Return (X, Y) of the center of cell containing provided text 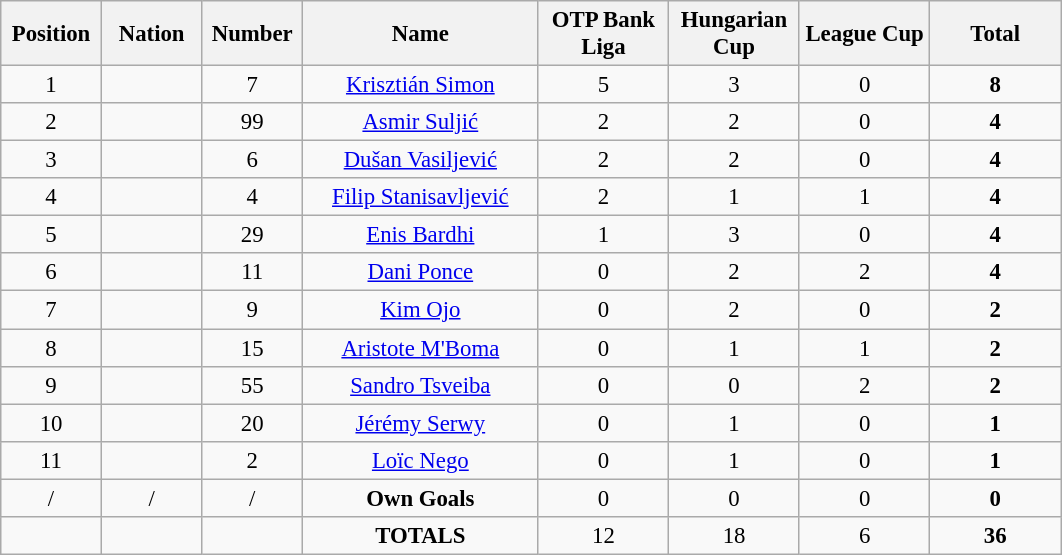
15 (252, 348)
12 (604, 536)
Nation (152, 34)
18 (734, 536)
TOTALS (421, 536)
Total (996, 34)
Sandro Tsveiba (421, 385)
Number (252, 34)
League Cup (864, 34)
10 (52, 423)
Name (421, 34)
Aristote M'Boma (421, 348)
Hungarian Cup (734, 34)
Dani Ponce (421, 273)
Position (52, 34)
Dušan Vasiljević (421, 160)
OTP Bank Liga (604, 34)
Jérémy Serwy (421, 423)
29 (252, 235)
99 (252, 122)
Enis Bardhi (421, 235)
20 (252, 423)
Own Goals (421, 498)
36 (996, 536)
Kim Ojo (421, 310)
Filip Stanisavljević (421, 197)
Krisztián Simon (421, 85)
Loïc Nego (421, 460)
Asmir Suljić (421, 122)
55 (252, 385)
